Determine the (X, Y) coordinate at the center of the cell enclosing the given text.  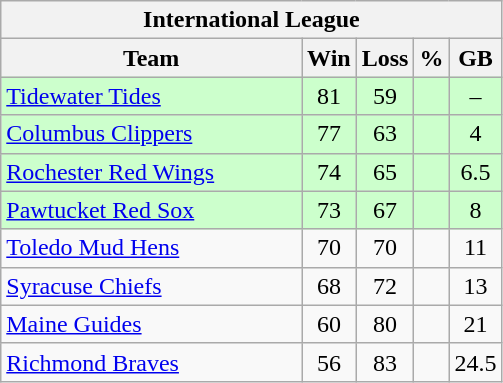
81 (330, 96)
77 (330, 134)
Toledo Mud Hens (152, 248)
13 (476, 286)
Tidewater Tides (152, 96)
83 (385, 362)
24.5 (476, 362)
74 (330, 172)
Maine Guides (152, 324)
65 (385, 172)
60 (330, 324)
21 (476, 324)
73 (330, 210)
Rochester Red Wings (152, 172)
Team (152, 58)
Syracuse Chiefs (152, 286)
6.5 (476, 172)
56 (330, 362)
67 (385, 210)
Richmond Braves (152, 362)
72 (385, 286)
GB (476, 58)
International League (252, 20)
Loss (385, 58)
80 (385, 324)
Columbus Clippers (152, 134)
% (432, 58)
59 (385, 96)
– (476, 96)
Pawtucket Red Sox (152, 210)
11 (476, 248)
Win (330, 58)
63 (385, 134)
68 (330, 286)
8 (476, 210)
4 (476, 134)
